For the text-containing cell, return its midpoint in [X, Y] coordinate format. 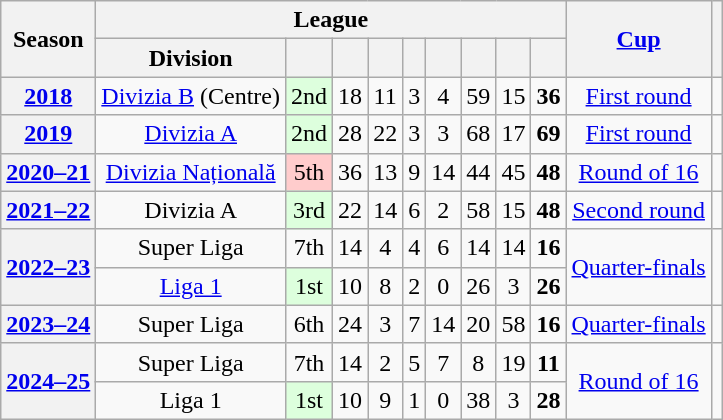
68 [478, 134]
18 [350, 96]
5th [308, 172]
5 [414, 362]
2024–25 [48, 381]
44 [478, 172]
6th [308, 324]
2023–24 [48, 324]
Division [191, 58]
20 [478, 324]
59 [478, 96]
2022–23 [48, 267]
2021–22 [48, 210]
2018 [48, 96]
69 [548, 134]
Season [48, 39]
3rd [308, 210]
1 [414, 400]
38 [478, 400]
17 [514, 134]
13 [386, 172]
2019 [48, 134]
2020–21 [48, 172]
45 [514, 172]
Divizia Națională [191, 172]
24 [350, 324]
Divizia B (Centre) [191, 96]
Cup [638, 39]
League [331, 20]
Second round [638, 210]
19 [514, 362]
